Return (X, Y) of the center of cell containing provided text 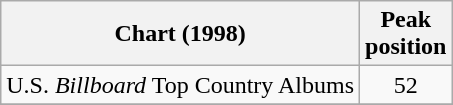
U.S. Billboard Top Country Albums (180, 85)
Peakposition (406, 34)
Chart (1998) (180, 34)
52 (406, 85)
